Search for the cell housing the specified text and yield its (X, Y) center coordinate. 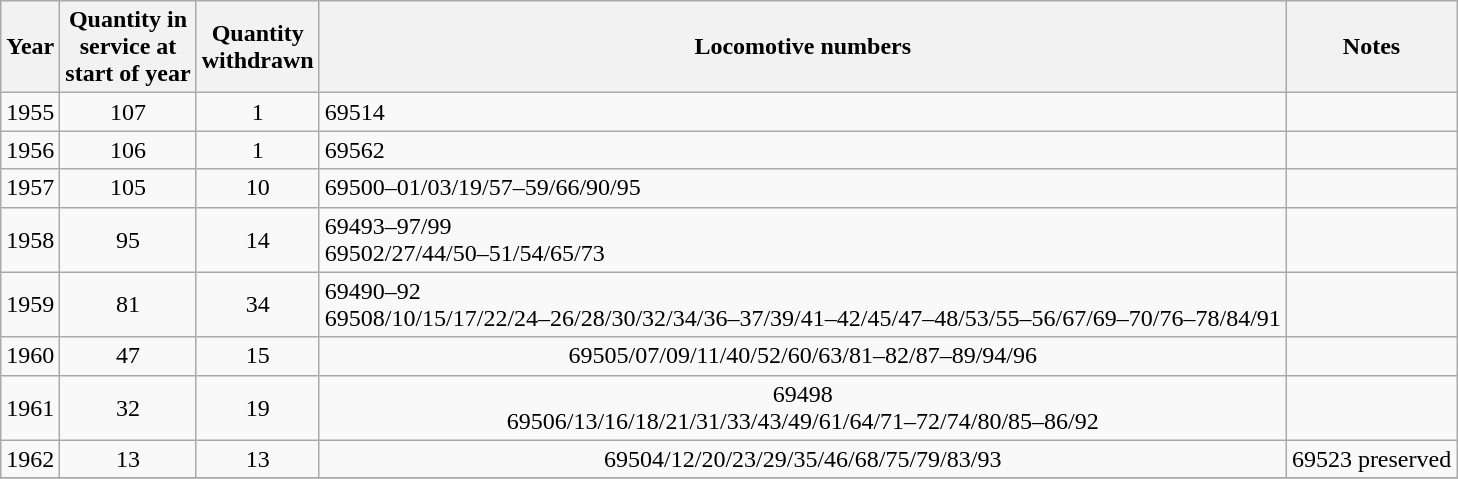
1957 (30, 188)
Year (30, 47)
Notes (1371, 47)
95 (128, 240)
69523 preserved (1371, 459)
107 (128, 112)
69505/07/09/11/40/52/60/63/81–82/87–89/94/96 (802, 356)
34 (258, 304)
106 (128, 150)
69504/12/20/23/29/35/46/68/75/79/83/93 (802, 459)
69490–9269508/10/15/17/22/24–26/28/30/32/34/36–37/39/41–42/45/47–48/53/55–56/67/69–70/76–78/84/91 (802, 304)
1962 (30, 459)
1961 (30, 408)
81 (128, 304)
105 (128, 188)
Quantity inservice atstart of year (128, 47)
1959 (30, 304)
19 (258, 408)
69514 (802, 112)
69493–97/9969502/27/44/50–51/54/65/73 (802, 240)
10 (258, 188)
Quantitywithdrawn (258, 47)
32 (128, 408)
69562 (802, 150)
69500–01/03/19/57–59/66/90/95 (802, 188)
6949869506/13/16/18/21/31/33/43/49/61/64/71–72/74/80/85–86/92 (802, 408)
1960 (30, 356)
14 (258, 240)
1955 (30, 112)
47 (128, 356)
15 (258, 356)
1958 (30, 240)
1956 (30, 150)
Locomotive numbers (802, 47)
